Pinpoint the cell where the given text exists, returning its (x, y) midpoint coordinate. 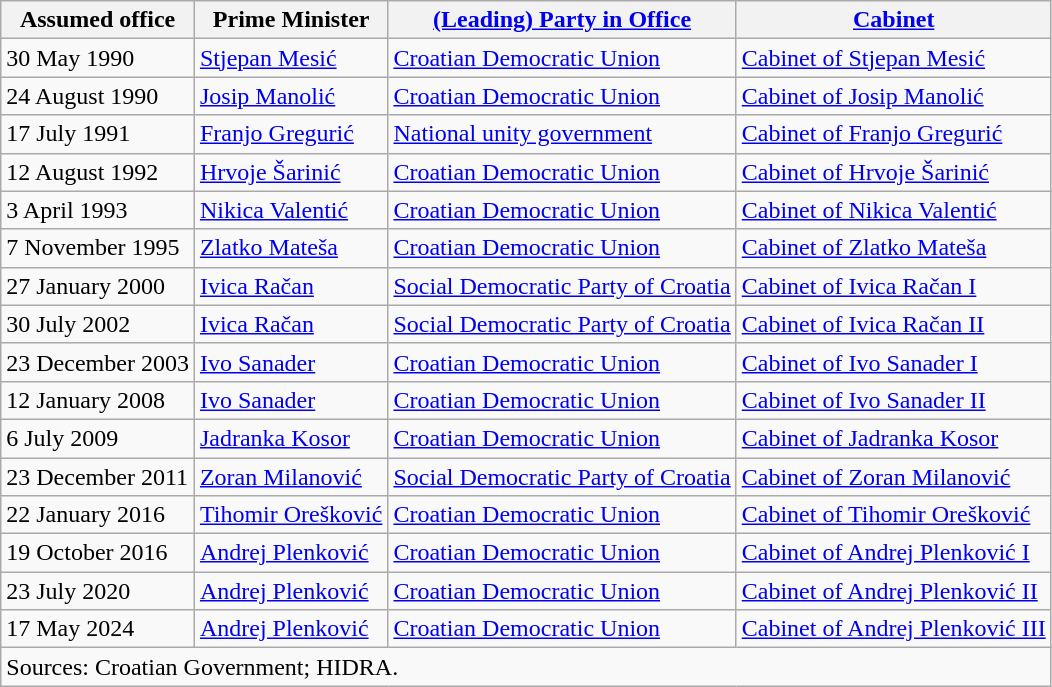
Cabinet of Josip Manolić (894, 96)
30 July 2002 (98, 324)
Prime Minister (291, 20)
3 April 1993 (98, 210)
National unity government (562, 134)
Zlatko Mateša (291, 248)
Zoran Milanović (291, 477)
Cabinet of Stjepan Mesić (894, 58)
Cabinet of Franjo Gregurić (894, 134)
Cabinet of Hrvoje Šarinić (894, 172)
Cabinet of Ivo Sanader I (894, 362)
Sources: Croatian Government; HIDRA. (526, 667)
7 November 1995 (98, 248)
Cabinet of Jadranka Kosor (894, 438)
Tihomir Orešković (291, 515)
Cabinet of Andrej Plenković I (894, 553)
Cabinet of Andrej Plenković III (894, 629)
Cabinet of Ivica Račan I (894, 286)
Cabinet of Ivo Sanader II (894, 400)
Stjepan Mesić (291, 58)
Cabinet of Nikica Valentić (894, 210)
17 July 1991 (98, 134)
Franjo Gregurić (291, 134)
Nikica Valentić (291, 210)
Jadranka Kosor (291, 438)
Cabinet of Zlatko Mateša (894, 248)
(Leading) Party in Office (562, 20)
Cabinet of Ivica Račan II (894, 324)
23 July 2020 (98, 591)
Hrvoje Šarinić (291, 172)
12 January 2008 (98, 400)
12 August 1992 (98, 172)
23 December 2011 (98, 477)
24 August 1990 (98, 96)
30 May 1990 (98, 58)
Assumed office (98, 20)
Cabinet (894, 20)
23 December 2003 (98, 362)
22 January 2016 (98, 515)
19 October 2016 (98, 553)
17 May 2024 (98, 629)
Cabinet of Tihomir Orešković (894, 515)
Cabinet of Zoran Milanović (894, 477)
6 July 2009 (98, 438)
27 January 2000 (98, 286)
Cabinet of Andrej Plenković II (894, 591)
Josip Manolić (291, 96)
